Return [X, Y] of the center of cell containing provided text 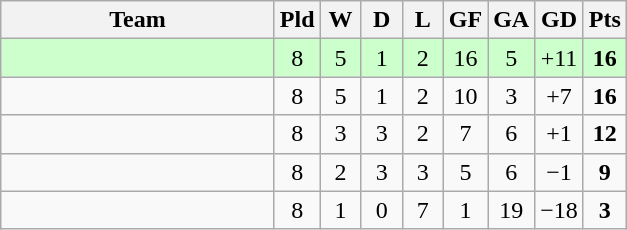
10 [465, 96]
GF [465, 20]
12 [604, 134]
−18 [560, 210]
+1 [560, 134]
GA [512, 20]
19 [512, 210]
+11 [560, 58]
Pld [297, 20]
−1 [560, 172]
GD [560, 20]
0 [382, 210]
+7 [560, 96]
Team [138, 20]
9 [604, 172]
Pts [604, 20]
D [382, 20]
W [340, 20]
L [422, 20]
